Return (X, Y) of the center of cell containing provided text 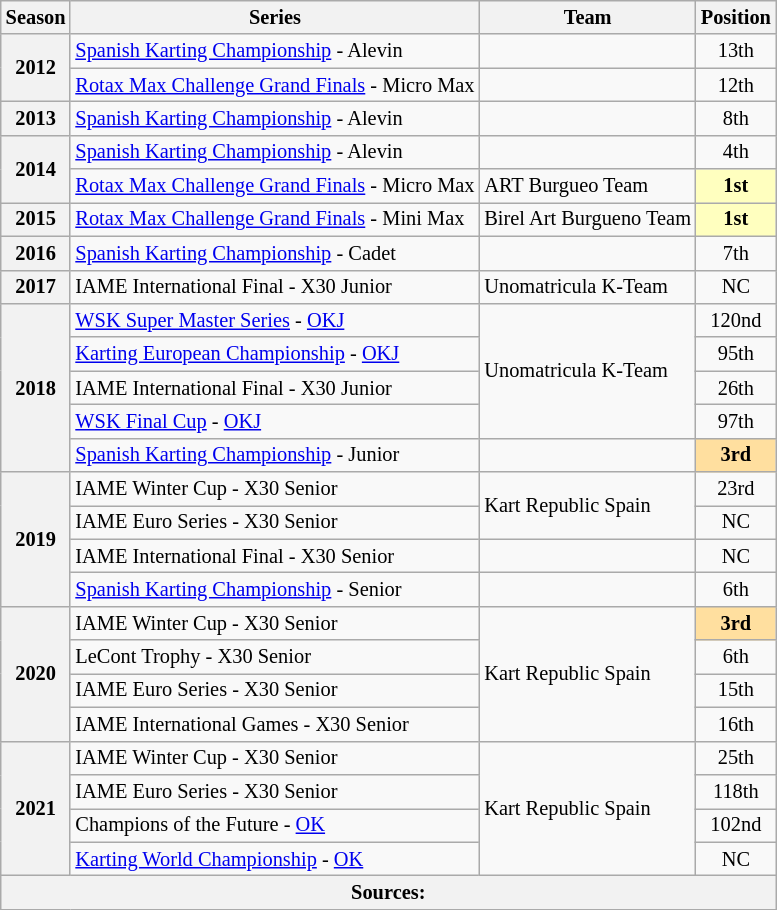
97th (736, 421)
ART Burgueo Team (587, 186)
15th (736, 690)
2012 (36, 68)
4th (736, 152)
Season (36, 17)
Champions of the Future - OK (274, 825)
Team (587, 17)
Spanish Karting Championship - Cadet (274, 253)
IAME International Final - X30 Senior (274, 556)
2020 (36, 674)
2014 (36, 168)
7th (736, 253)
Rotax Max Challenge Grand Finals - Mini Max (274, 219)
Birel Art Burgueno Team (587, 219)
13th (736, 51)
2017 (36, 287)
2013 (36, 118)
2015 (36, 219)
2019 (36, 540)
Spanish Karting Championship - Junior (274, 455)
120nd (736, 320)
118th (736, 791)
WSK Final Cup - OKJ (274, 421)
25th (736, 758)
102nd (736, 825)
WSK Super Master Series - OKJ (274, 320)
2021 (36, 808)
Spanish Karting Championship - Senior (274, 589)
2016 (36, 253)
12th (736, 85)
IAME International Games - X30 Senior (274, 724)
2018 (36, 387)
Sources: (388, 892)
Karting European Championship - OKJ (274, 354)
Series (274, 17)
Karting World Championship - OK (274, 859)
8th (736, 118)
26th (736, 388)
16th (736, 724)
Position (736, 17)
LeCont Trophy - X30 Senior (274, 657)
23rd (736, 489)
95th (736, 354)
